Find where the given text appears and provide that cell's center as (x, y) coordinate. 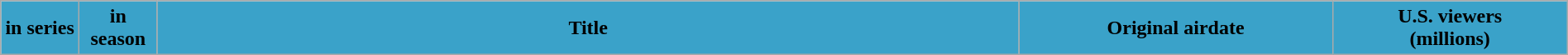
U.S. viewers(millions) (1450, 28)
Original airdate (1176, 28)
Title (588, 28)
in series (40, 28)
in season (117, 28)
